Return [X, Y] of the center of cell containing provided text 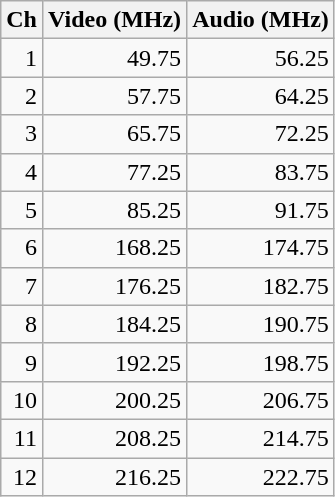
64.25 [261, 96]
174.75 [261, 248]
91.75 [261, 210]
216.25 [114, 477]
11 [22, 438]
83.75 [261, 172]
56.25 [261, 58]
1 [22, 58]
Audio (MHz) [261, 20]
Video (MHz) [114, 20]
3 [22, 134]
192.25 [114, 362]
9 [22, 362]
200.25 [114, 400]
72.25 [261, 134]
85.25 [114, 210]
176.25 [114, 286]
77.25 [114, 172]
10 [22, 400]
208.25 [114, 438]
7 [22, 286]
65.75 [114, 134]
Ch [22, 20]
49.75 [114, 58]
198.75 [261, 362]
214.75 [261, 438]
168.25 [114, 248]
190.75 [261, 324]
12 [22, 477]
5 [22, 210]
182.75 [261, 286]
8 [22, 324]
57.75 [114, 96]
4 [22, 172]
2 [22, 96]
184.25 [114, 324]
6 [22, 248]
222.75 [261, 477]
206.75 [261, 400]
